Search for the cell housing the specified text and yield its (x, y) center coordinate. 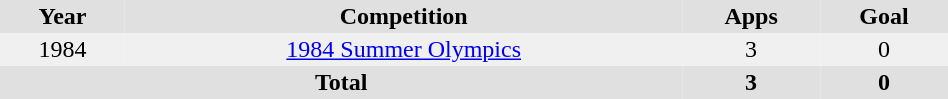
1984 (62, 50)
Goal (884, 16)
Competition (404, 16)
Year (62, 16)
1984 Summer Olympics (404, 50)
Apps (750, 16)
Total (341, 82)
